From the cell containing the given text, extract its center point as (x, y) coordinate. 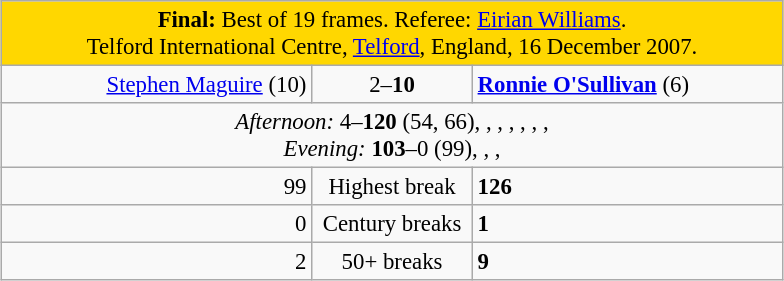
9 (628, 262)
1 (628, 224)
50+ breaks (392, 262)
Afternoon: 4–120 (54, 66), , , , , , , Evening: 103–0 (99), , , (392, 136)
2–10 (392, 85)
2 (156, 262)
Final: Best of 19 frames. Referee: Eirian Williams.Telford International Centre, Telford, England, 16 December 2007. (392, 34)
126 (628, 187)
Stephen Maguire (10) (156, 85)
99 (156, 187)
Century breaks (392, 224)
0 (156, 224)
Ronnie O'Sullivan (6) (628, 85)
Highest break (392, 187)
